Capture the cell that displays the provided text and extract its (X, Y) central coordinate. 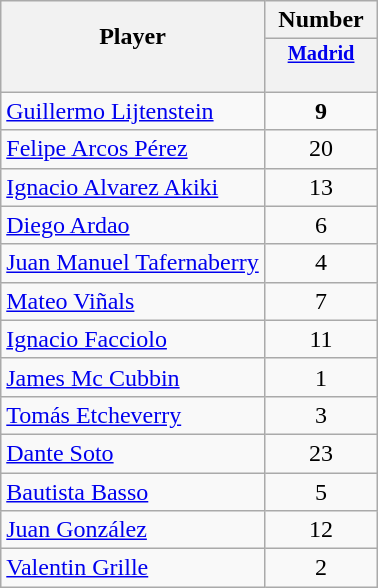
Madrid (321, 54)
Ignacio Facciolo (133, 339)
2 (321, 568)
6 (321, 225)
13 (321, 187)
Player (133, 36)
9 (321, 111)
Felipe Arcos Pérez (133, 149)
Valentin Grille (133, 568)
4 (321, 263)
5 (321, 491)
Number (321, 20)
Ignacio Alvarez Akiki (133, 187)
Bautista Basso (133, 491)
Tomás Etcheverry (133, 415)
7 (321, 301)
Mateo Viñals (133, 301)
Dante Soto (133, 453)
20 (321, 149)
12 (321, 530)
James Mc Cubbin (133, 377)
23 (321, 453)
11 (321, 339)
1 (321, 377)
3 (321, 415)
Juan González (133, 530)
Diego Ardao (133, 225)
Juan Manuel Tafernaberry (133, 263)
Guillermo Lijtenstein (133, 111)
